Extract the (x, y) coordinate from the center of the cell holding the provided text.  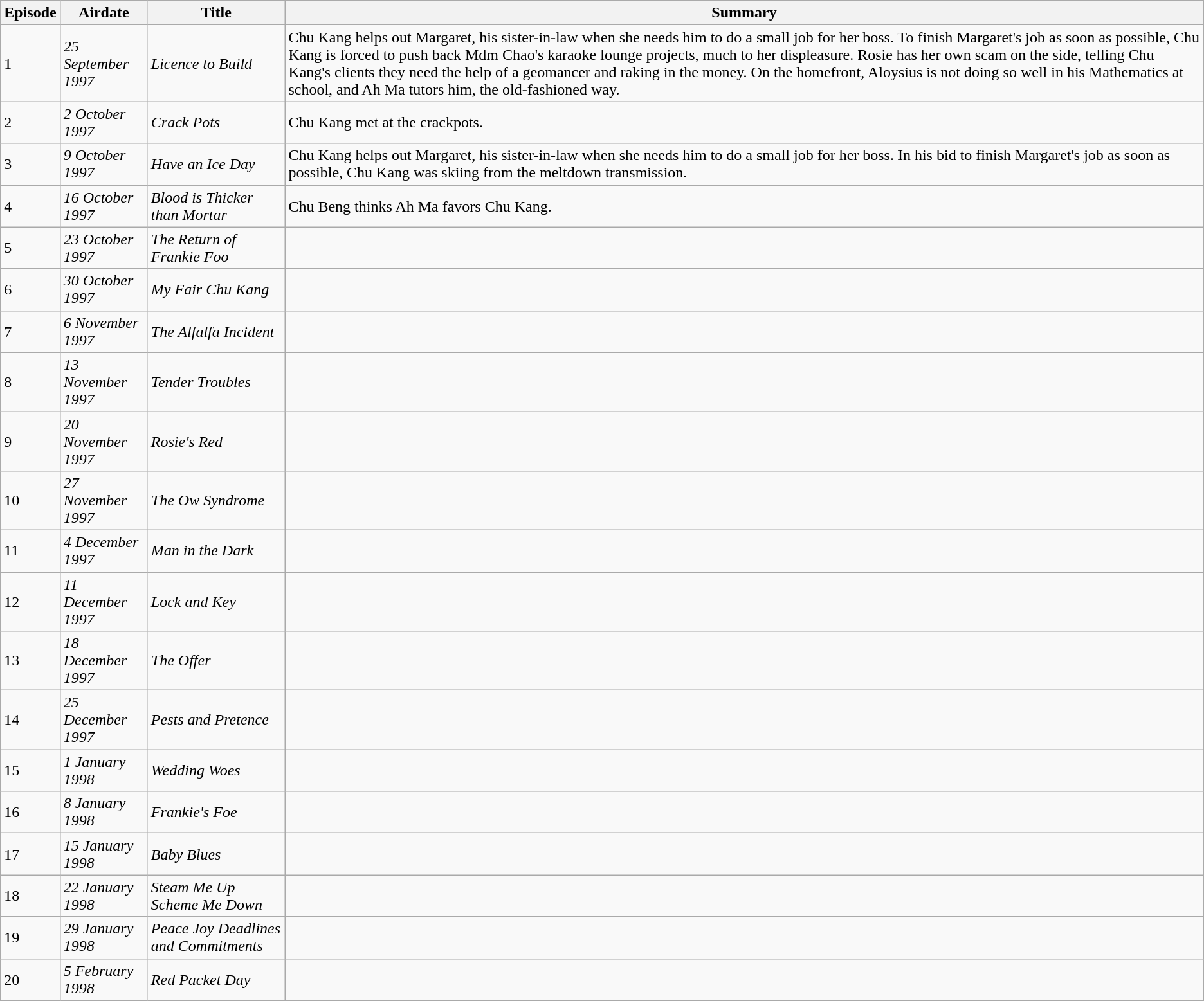
19 (30, 937)
3 (30, 165)
5 (30, 248)
4 (30, 206)
8 January 1998 (104, 813)
18 December 1997 (104, 661)
11 December 1997 (104, 602)
7 (30, 332)
29 January 1998 (104, 937)
14 (30, 720)
Airdate (104, 13)
8 (30, 382)
20 (30, 980)
9 (30, 441)
1 (30, 63)
16 (30, 813)
25 December 1997 (104, 720)
10 (30, 500)
The Return of Frankie Foo (216, 248)
27 November 1997 (104, 500)
Lock and Key (216, 602)
12 (30, 602)
2 October 1997 (104, 122)
Baby Blues (216, 854)
Tender Troubles (216, 382)
Summary (744, 13)
The Offer (216, 661)
Wedding Woes (216, 770)
1 January 1998 (104, 770)
Have an Ice Day (216, 165)
15 January 1998 (104, 854)
Episode (30, 13)
Licence to Build (216, 63)
16 October 1997 (104, 206)
Title (216, 13)
Chu Kang met at the crackpots. (744, 122)
The Ow Syndrome (216, 500)
13 (30, 661)
11 (30, 550)
Rosie's Red (216, 441)
Blood is Thicker than Mortar (216, 206)
22 January 1998 (104, 896)
Frankie's Foe (216, 813)
Red Packet Day (216, 980)
4 December 1997 (104, 550)
25 September 1997 (104, 63)
9 October 1997 (104, 165)
5 February 1998 (104, 980)
23 October 1997 (104, 248)
6 (30, 289)
30 October 1997 (104, 289)
15 (30, 770)
18 (30, 896)
Crack Pots (216, 122)
20 November 1997 (104, 441)
Man in the Dark (216, 550)
Chu Beng thinks Ah Ma favors Chu Kang. (744, 206)
13 November 1997 (104, 382)
2 (30, 122)
The Alfalfa Incident (216, 332)
My Fair Chu Kang (216, 289)
Steam Me Up Scheme Me Down (216, 896)
Peace Joy Deadlines and Commitments (216, 937)
Pests and Pretence (216, 720)
6 November 1997 (104, 332)
17 (30, 854)
